Search for the cell housing the specified text and yield its [X, Y] center coordinate. 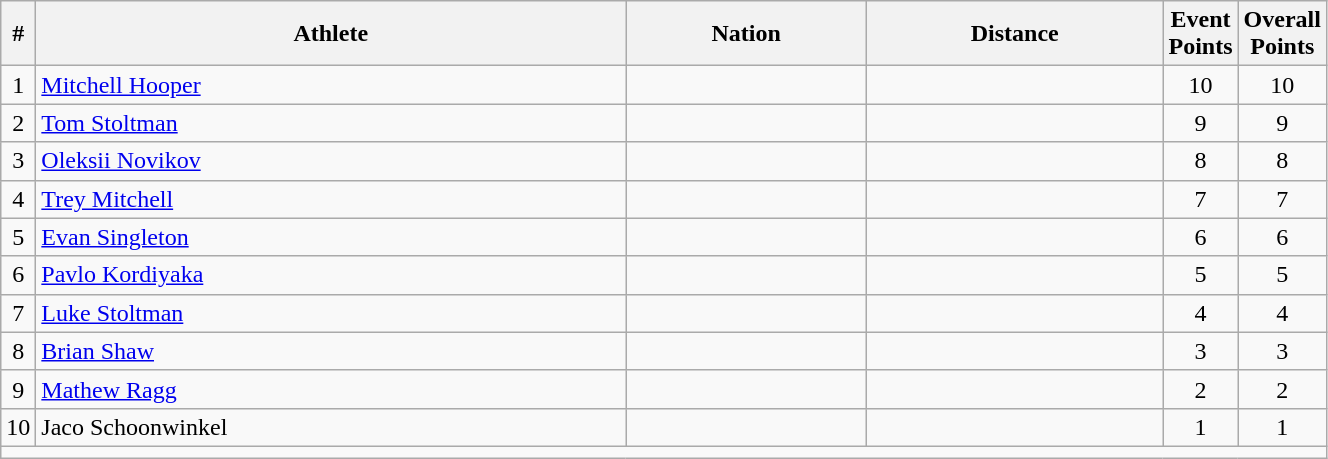
Athlete [331, 34]
Overall Points [1282, 34]
Mitchell Hooper [331, 85]
Oleksii Novikov [331, 161]
Jaco Schoonwinkel [331, 427]
Brian Shaw [331, 351]
Event Points [1200, 34]
Tom Stoltman [331, 123]
# [18, 34]
Distance [1014, 34]
Mathew Ragg [331, 389]
Luke Stoltman [331, 313]
Pavlo Kordiyaka [331, 275]
Evan Singleton [331, 237]
Nation [746, 34]
Trey Mitchell [331, 199]
